From the cell containing the given text, extract its center point as [x, y] coordinate. 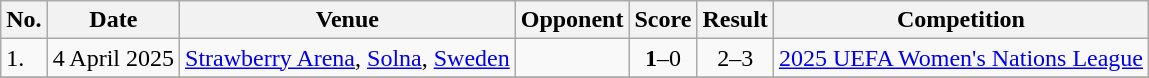
Competition [960, 20]
No. [24, 20]
Result [735, 20]
4 April 2025 [113, 58]
1. [24, 58]
1–0 [663, 58]
Strawberry Arena, Solna, Sweden [348, 58]
Score [663, 20]
Opponent [572, 20]
Venue [348, 20]
2–3 [735, 58]
2025 UEFA Women's Nations League [960, 58]
Date [113, 20]
